Determine the [x, y] coordinate at the center of the cell enclosing the given text.  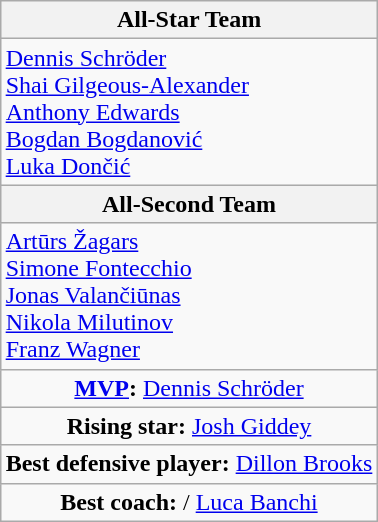
Best defensive player: Dillon Brooks [189, 464]
Dennis Schröder Shai Gilgeous-Alexander Anthony Edwards Bogdan Bogdanović Luka Dončić [189, 112]
MVP: Dennis Schröder [189, 388]
All-Second Team [189, 204]
Rising star: Josh Giddey [189, 426]
Best coach: / Luca Banchi [189, 502]
All-Star Team [189, 20]
Artūrs Žagars Simone Fontecchio Jonas Valančiūnas Nikola Milutinov Franz Wagner [189, 296]
